Locate the cell with the specified text and output its (X, Y) center coordinate. 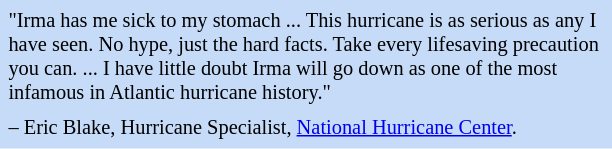
– Eric Blake, Hurricane Specialist, National Hurricane Center. (306, 128)
